Return (X, Y) of the center of cell containing provided text 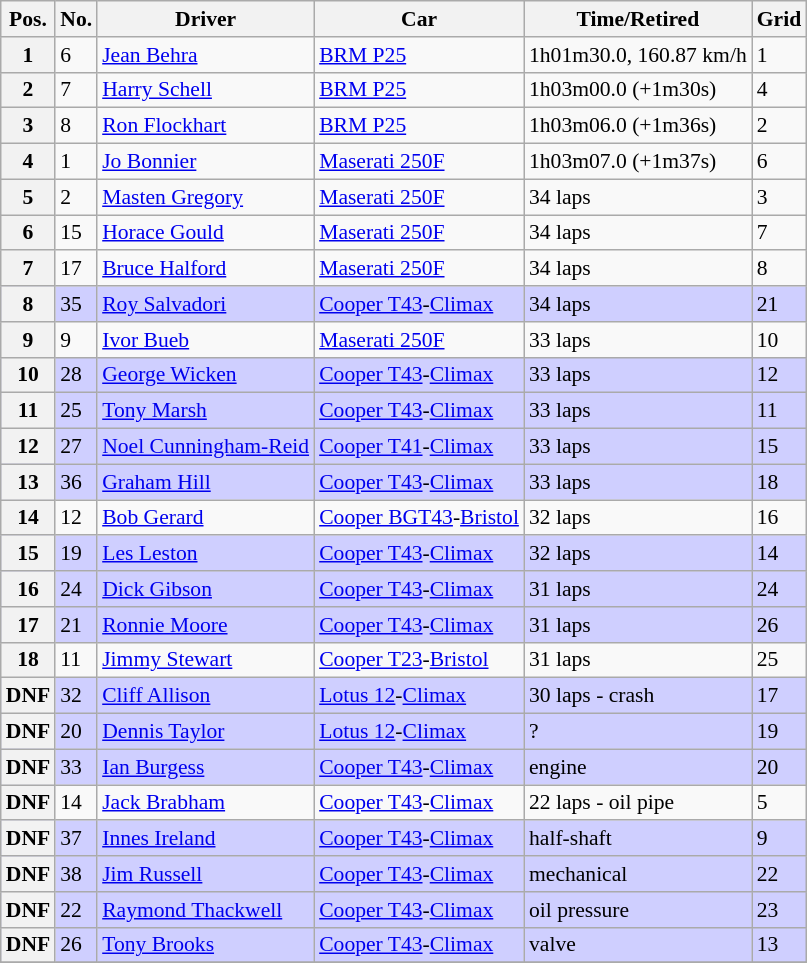
Dennis Taylor (206, 732)
36 (76, 482)
Noel Cunningham-Reid (206, 447)
Ian Burgess (206, 767)
half-shaft (638, 839)
No. (76, 19)
Cooper T41-Climax (419, 447)
1h01m30.0, 160.87 km/h (638, 55)
37 (76, 839)
27 (76, 447)
Harry Schell (206, 90)
Ron Flockhart (206, 126)
38 (76, 874)
Tony Brooks (206, 945)
1h03m06.0 (+1m36s) (638, 126)
Tony Marsh (206, 411)
Car (419, 19)
33 (76, 767)
Driver (206, 19)
Ivor Bueb (206, 340)
Time/Retired (638, 19)
Jean Behra (206, 55)
Cooper T23-Bristol (419, 660)
Pos. (28, 19)
32 (76, 696)
23 (780, 910)
28 (76, 375)
Dick Gibson (206, 589)
Graham Hill (206, 482)
Roy Salvadori (206, 304)
1h03m00.0 (+1m30s) (638, 90)
Innes Ireland (206, 839)
Jack Brabham (206, 803)
valve (638, 945)
? (638, 732)
Cooper BGT43-Bristol (419, 518)
engine (638, 767)
Jim Russell (206, 874)
Cliff Allison (206, 696)
30 laps - crash (638, 696)
Jimmy Stewart (206, 660)
oil pressure (638, 910)
35 (76, 304)
Horace Gould (206, 233)
Grid (780, 19)
Raymond Thackwell (206, 910)
1h03m07.0 (+1m37s) (638, 162)
Jo Bonnier (206, 162)
Bruce Halford (206, 269)
22 laps - oil pipe (638, 803)
Masten Gregory (206, 197)
mechanical (638, 874)
George Wicken (206, 375)
Ronnie Moore (206, 625)
Bob Gerard (206, 518)
Les Leston (206, 554)
